Return the (x, y) coordinate for the center point of the cell that contains the specified text.  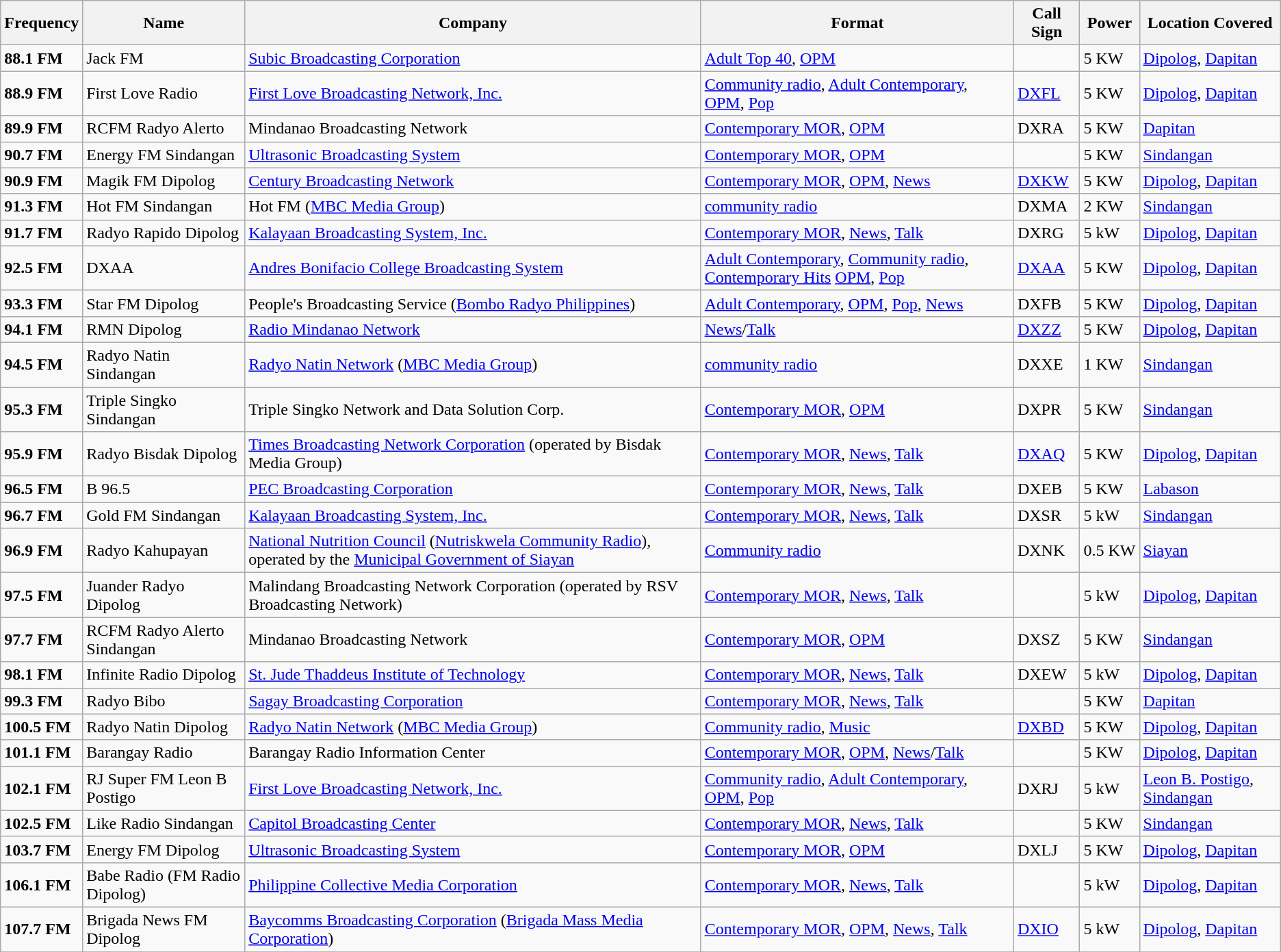
0.5 KW (1110, 550)
St. Jude Thaddeus Institute of Technology (473, 675)
91.3 FM (42, 207)
Capitol Broadcasting Center (473, 823)
Andres Bonifacio College Broadcasting System (473, 268)
Community radio, Music (857, 727)
2 KW (1110, 207)
People's Broadcasting Service (Bombo Radyo Philippines) (473, 303)
DXZZ (1047, 329)
Contemporary MOR, OPM, News (857, 181)
Times Broadcasting Network Corporation (operated by Bisdak Media Group) (473, 454)
Radyo Rapido Dipolog (164, 233)
Star FM Dipolog (164, 303)
Barangay Radio (164, 753)
DXXE (1047, 364)
94.1 FM (42, 329)
91.7 FM (42, 233)
RCFM Radyo Alerto (164, 129)
90.7 FM (42, 155)
90.9 FM (42, 181)
DXFL (1047, 93)
Name (164, 23)
Malindang Broadcasting Network Corporation (operated by RSV Broadcasting Network) (473, 595)
99.3 FM (42, 701)
Brigada News FM Dipolog (164, 929)
94.5 FM (42, 364)
96.7 FM (42, 515)
DXEB (1047, 489)
Location Covered (1210, 23)
DXRG (1047, 233)
93.3 FM (42, 303)
Adult Top 40, OPM (857, 58)
Company (473, 23)
Philippine Collective Media Corporation (473, 884)
Energy FM Sindangan (164, 155)
RMN Dipolog (164, 329)
Hot FM Sindangan (164, 207)
Infinite Radio Dipolog (164, 675)
DXFB (1047, 303)
Triple Singko Sindangan (164, 409)
B 96.5 (164, 489)
DXKW (1047, 181)
Energy FM Dipolog (164, 849)
Magik FM Dipolog (164, 181)
97.7 FM (42, 639)
95.3 FM (42, 409)
Radyo Kahupayan (164, 550)
DXEW (1047, 675)
97.5 FM (42, 595)
106.1 FM (42, 884)
Power (1110, 23)
DXIO (1047, 929)
96.5 FM (42, 489)
DXSZ (1047, 639)
95.9 FM (42, 454)
102.5 FM (42, 823)
88.9 FM (42, 93)
96.9 FM (42, 550)
RJ Super FM Leon B Postigo (164, 788)
Jack FM (164, 58)
Labason (1210, 489)
DXNK (1047, 550)
Call Sign (1047, 23)
Leon B. Postigo, Sindangan (1210, 788)
102.1 FM (42, 788)
Radyo Bisdak Dipolog (164, 454)
100.5 FM (42, 727)
DXSR (1047, 515)
DXMA (1047, 207)
Like Radio Sindangan (164, 823)
Adult Contemporary, OPM, Pop, News (857, 303)
First Love Radio (164, 93)
103.7 FM (42, 849)
Community radio (857, 550)
RCFM Radyo Alerto Sindangan (164, 639)
Triple Singko Network and Data Solution Corp. (473, 409)
101.1 FM (42, 753)
DXLJ (1047, 849)
Contemporary MOR, OPM, News/Talk (857, 753)
Radyo Bibo (164, 701)
National Nutrition Council (Nutriskwela Community Radio), operated by the Municipal Government of Siayan (473, 550)
PEC Broadcasting Corporation (473, 489)
Barangay Radio Information Center (473, 753)
Radyo Natin Sindangan (164, 364)
98.1 FM (42, 675)
Siayan (1210, 550)
Radio Mindanao Network (473, 329)
Baycomms Broadcasting Corporation (Brigada Mass Media Corporation) (473, 929)
Babe Radio (FM Radio Dipolog) (164, 884)
Adult Contemporary, Community radio, Contemporary Hits OPM, Pop (857, 268)
DXRJ (1047, 788)
Century Broadcasting Network (473, 181)
Gold FM Sindangan (164, 515)
DXRA (1047, 129)
News/Talk (857, 329)
Format (857, 23)
DXAQ (1047, 454)
Sagay Broadcasting Corporation (473, 701)
Hot FM (MBC Media Group) (473, 207)
Frequency (42, 23)
107.7 FM (42, 929)
DXPR (1047, 409)
Juander Radyo Dipolog (164, 595)
1 KW (1110, 364)
89.9 FM (42, 129)
Subic Broadcasting Corporation (473, 58)
88.1 FM (42, 58)
Radyo Natin Dipolog (164, 727)
DXBD (1047, 727)
92.5 FM (42, 268)
Contemporary MOR, OPM, News, Talk (857, 929)
